Capture the cell that displays the provided text and extract its [x, y] central coordinate. 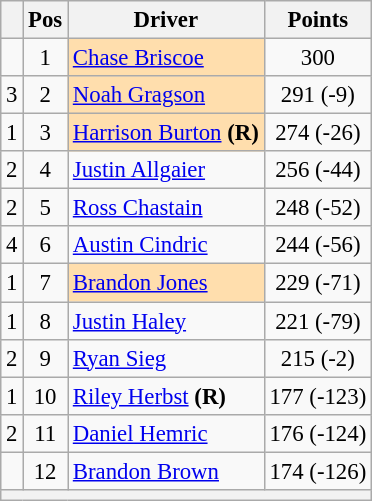
6 [46, 245]
Driver [166, 20]
Chase Briscoe [166, 58]
Daniel Hemric [166, 433]
9 [46, 358]
5 [46, 208]
12 [46, 471]
174 (-126) [318, 471]
Riley Herbst (R) [166, 396]
Austin Cindric [166, 245]
Ross Chastain [166, 208]
300 [318, 58]
Justin Haley [166, 321]
Points [318, 20]
Brandon Jones [166, 283]
177 (-123) [318, 396]
229 (-71) [318, 283]
256 (-44) [318, 170]
176 (-124) [318, 433]
8 [46, 321]
11 [46, 433]
291 (-9) [318, 95]
215 (-2) [318, 358]
Brandon Brown [166, 471]
274 (-26) [318, 133]
221 (-79) [318, 321]
244 (-56) [318, 245]
Pos [46, 20]
Ryan Sieg [166, 358]
Justin Allgaier [166, 170]
Noah Gragson [166, 95]
248 (-52) [318, 208]
Harrison Burton (R) [166, 133]
7 [46, 283]
10 [46, 396]
